Extract the [x, y] coordinate from the center of the cell holding the provided text.  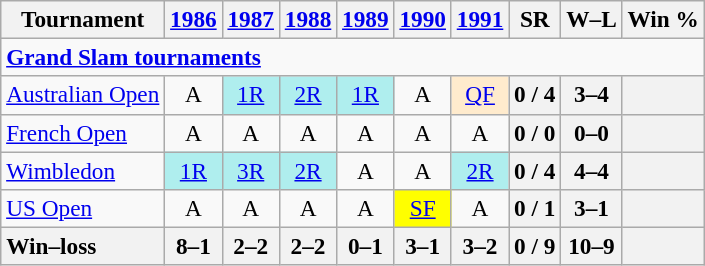
0 / 0 [535, 133]
Australian Open [83, 95]
Win–loss [83, 246]
SR [535, 19]
Win % [663, 19]
Wimbledon [83, 170]
3R [250, 170]
0 / 9 [535, 246]
French Open [83, 133]
0 / 1 [535, 208]
10–9 [592, 246]
8–1 [194, 246]
3–2 [480, 246]
1987 [250, 19]
1988 [308, 19]
3–4 [592, 95]
4–4 [592, 170]
1989 [366, 19]
US Open [83, 208]
W–L [592, 19]
Grand Slam tournaments [352, 57]
1990 [422, 19]
Tournament [83, 19]
1986 [194, 19]
0–1 [366, 246]
0–0 [592, 133]
1991 [480, 19]
QF [480, 95]
SF [422, 208]
